Capture the cell that displays the provided text and extract its (X, Y) central coordinate. 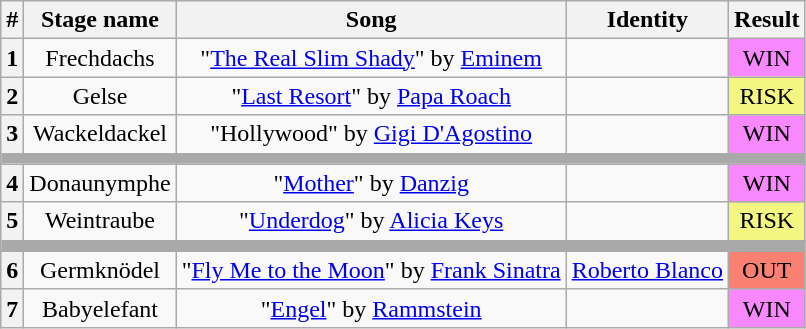
Song (371, 20)
7 (12, 308)
"Underdog" by Alicia Keys (371, 221)
Roberto Blanco (647, 270)
Donaunymphe (100, 183)
# (12, 20)
Babyelefant (100, 308)
"Last Resort" by Papa Roach (371, 96)
Result (767, 20)
Gelse (100, 96)
"Fly Me to the Moon" by Frank Sinatra (371, 270)
"Hollywood" by Gigi D'Agostino (371, 134)
4 (12, 183)
Wackeldackel (100, 134)
Stage name (100, 20)
Identity (647, 20)
Weintraube (100, 221)
2 (12, 96)
"The Real Slim Shady" by Eminem (371, 58)
"Engel" by Rammstein (371, 308)
"Mother" by Danzig (371, 183)
5 (12, 221)
OUT (767, 270)
1 (12, 58)
6 (12, 270)
3 (12, 134)
Germknödel (100, 270)
Frechdachs (100, 58)
